Provide the (x, y) coordinate of the cell's center where the given text is located.  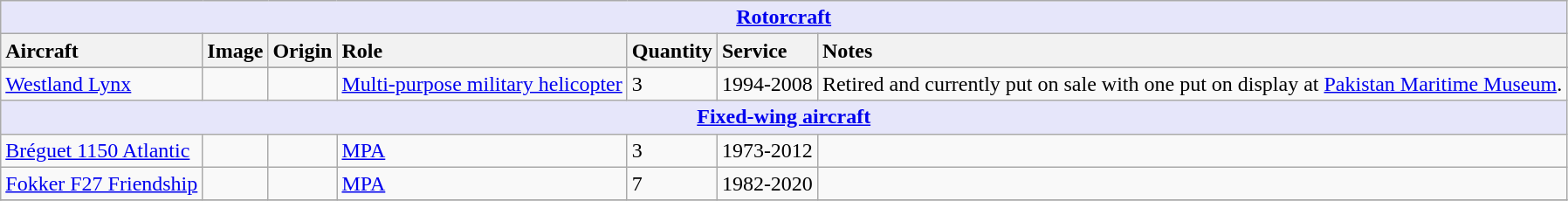
Retired and currently put on sale with one put on display at Pakistan Maritime Museum. (1192, 84)
1982-2020 (767, 184)
1994-2008 (767, 84)
1973-2012 (767, 150)
Origin (302, 51)
Image (236, 51)
Aircraft (101, 51)
Rotorcraft (784, 17)
Westland Lynx (101, 84)
Fokker F27 Friendship (101, 184)
Notes (1192, 51)
Fixed-wing aircraft (784, 117)
Bréguet 1150 Atlantic (101, 150)
7 (672, 184)
Quantity (672, 51)
Role (482, 51)
Service (767, 51)
Multi-purpose military helicopter (482, 84)
